Identify which cell holds the provided text, then report its (X, Y) central coordinate. 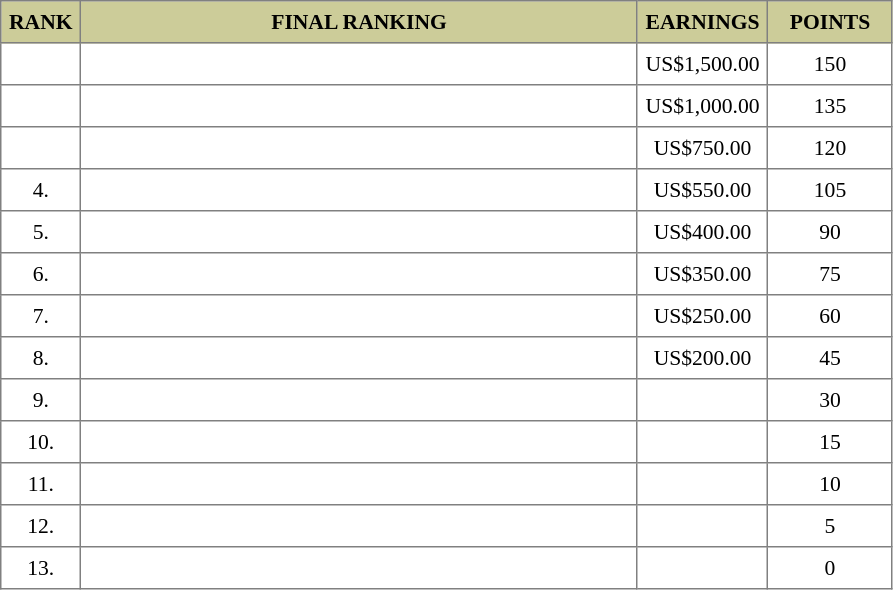
45 (830, 358)
11. (41, 484)
150 (830, 64)
90 (830, 232)
75 (830, 274)
US$1,000.00 (702, 106)
135 (830, 106)
10. (41, 442)
FINAL RANKING (359, 22)
7. (41, 316)
15 (830, 442)
POINTS (830, 22)
US$250.00 (702, 316)
30 (830, 400)
US$550.00 (702, 190)
US$1,500.00 (702, 64)
US$200.00 (702, 358)
0 (830, 568)
5. (41, 232)
6. (41, 274)
4. (41, 190)
12. (41, 526)
US$400.00 (702, 232)
60 (830, 316)
US$750.00 (702, 148)
13. (41, 568)
EARNINGS (702, 22)
105 (830, 190)
5 (830, 526)
120 (830, 148)
10 (830, 484)
RANK (41, 22)
US$350.00 (702, 274)
8. (41, 358)
9. (41, 400)
